Identify which cell holds the provided text, then report its (x, y) central coordinate. 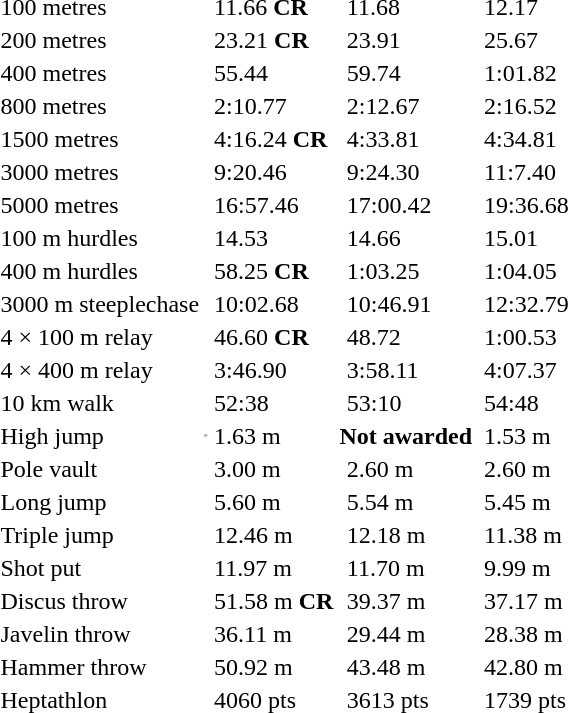
2:10.77 (274, 106)
12.46 m (274, 535)
4:16.24 CR (274, 139)
46.60 CR (274, 337)
50.92 m (274, 667)
3:58.11 (409, 370)
16:57.46 (274, 205)
3.00 m (274, 469)
29.44 m (409, 634)
10:46.91 (409, 304)
5.60 m (274, 502)
9:20.46 (274, 172)
59.74 (409, 73)
23.91 (409, 40)
52:38 (274, 403)
55.44 (274, 73)
2.60 m (409, 469)
58.25 CR (274, 271)
9:24.30 (409, 172)
53:10 (409, 403)
14.66 (409, 238)
1.63 m (274, 436)
51.58 m CR (274, 601)
Not awarded (406, 436)
36.11 m (274, 634)
4:33.81 (409, 139)
48.72 (409, 337)
11.70 m (409, 568)
5.54 m (409, 502)
14.53 (274, 238)
12.18 m (409, 535)
2:12.67 (409, 106)
11.97 m (274, 568)
43.48 m (409, 667)
10:02.68 (274, 304)
39.37 m (409, 601)
17:00.42 (409, 205)
23.21 CR (274, 40)
1:03.25 (409, 271)
3:46.90 (274, 370)
